Scan for the cell matching the given text and deliver its [X, Y] coordinate at center. 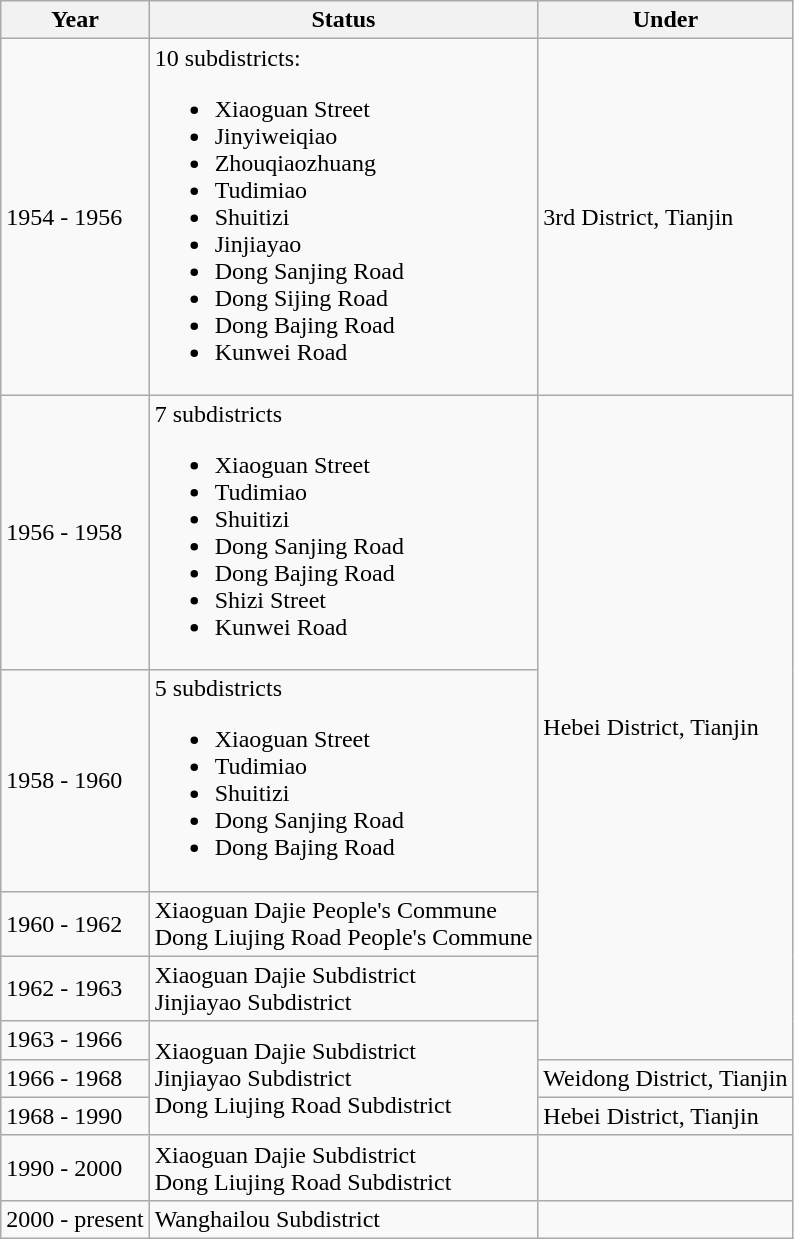
2000 - present [75, 1219]
3rd District, Tianjin [666, 217]
Xiaoguan Dajie SubdistrictJinjiayao SubdistrictDong Liujing Road Subdistrict [344, 1078]
1968 - 1990 [75, 1116]
Under [666, 20]
1963 - 1966 [75, 1040]
Year [75, 20]
Xiaoguan Dajie People's CommuneDong Liujing Road People's Commune [344, 924]
1956 - 1958 [75, 532]
Status [344, 20]
1990 - 2000 [75, 1168]
10 subdistricts:Xiaoguan StreetJinyiweiqiaoZhouqiaozhuangTudimiaoShuitiziJinjiayaoDong Sanjing RoadDong Sijing RoadDong Bajing RoadKunwei Road [344, 217]
Wanghailou Subdistrict [344, 1219]
1966 - 1968 [75, 1078]
1954 - 1956 [75, 217]
7 subdistrictsXiaoguan StreetTudimiaoShuitiziDong Sanjing RoadDong Bajing RoadShizi StreetKunwei Road [344, 532]
Xiaoguan Dajie SubdistrictDong Liujing Road Subdistrict [344, 1168]
Xiaoguan Dajie SubdistrictJinjiayao Subdistrict [344, 988]
1958 - 1960 [75, 780]
5 subdistrictsXiaoguan StreetTudimiaoShuitiziDong Sanjing RoadDong Bajing Road [344, 780]
1962 - 1963 [75, 988]
1960 - 1962 [75, 924]
Weidong District, Tianjin [666, 1078]
